From the cell containing the given text, extract its center point as (X, Y) coordinate. 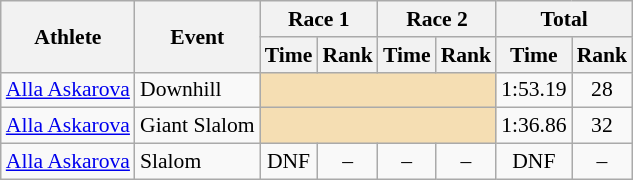
Event (198, 36)
32 (602, 126)
Race 2 (437, 19)
Downhill (198, 90)
Athlete (68, 36)
Total (564, 19)
28 (602, 90)
Slalom (198, 162)
Race 1 (319, 19)
1:36.86 (534, 126)
Giant Slalom (198, 126)
1:53.19 (534, 90)
